Return [X, Y] of the center of cell containing provided text 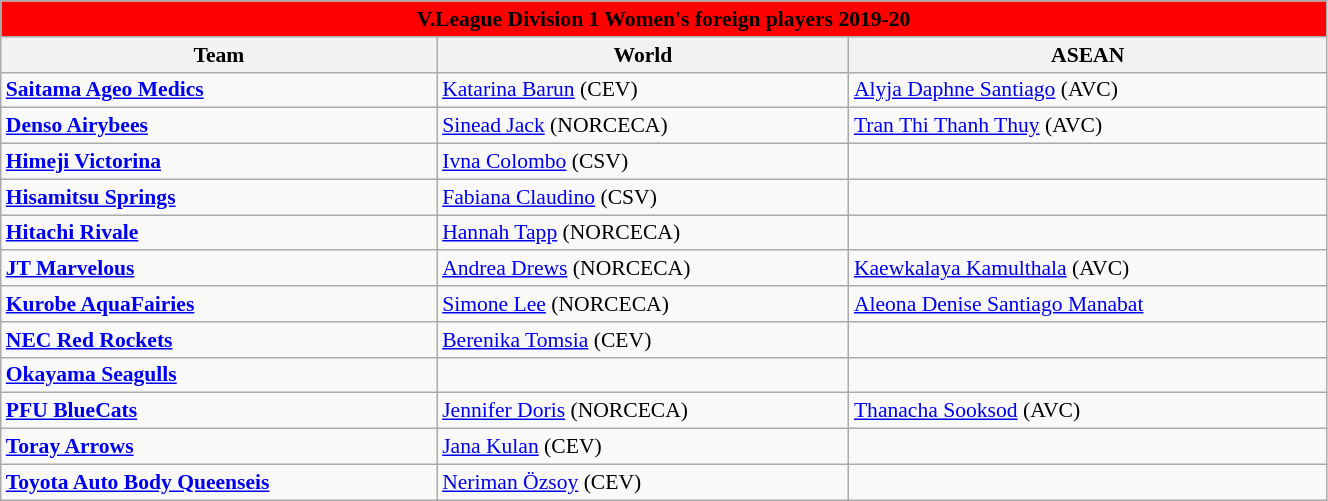
World [643, 55]
Hisamitsu Springs [219, 197]
Simone Lee (NORCECA) [643, 304]
Berenika Tomsia (CEV) [643, 340]
Andrea Drews (NORCECA) [643, 269]
Hitachi Rivale [219, 233]
Okayama Seagulls [219, 375]
JT Marvelous [219, 269]
Kaewkalaya Kamulthala (AVC) [1088, 269]
Tran Thi Thanh Thuy (AVC) [1088, 126]
Thanacha Sooksod (AVC) [1088, 411]
Saitama Ageo Medics [219, 90]
ASEAN [1088, 55]
Alyja Daphne Santiago (AVC) [1088, 90]
Jennifer Doris (NORCECA) [643, 411]
Aleona Denise Santiago Manabat [1088, 304]
Denso Airybees [219, 126]
Jana Kulan (CEV) [643, 447]
Neriman Özsoy (CEV) [643, 482]
Himeji Victorina [219, 162]
Toyota Auto Body Queenseis [219, 482]
Fabiana Claudino (CSV) [643, 197]
Kurobe AquaFairies [219, 304]
PFU BlueCats [219, 411]
Toray Arrows [219, 447]
Ivna Colombo (CSV) [643, 162]
Hannah Tapp (NORCECA) [643, 233]
V.League Division 1 Women's foreign players 2019-20 [664, 19]
Team [219, 55]
NEC Red Rockets [219, 340]
Katarina Barun (CEV) [643, 90]
Sinead Jack (NORCECA) [643, 126]
